Capture the cell that displays the provided text and extract its [x, y] central coordinate. 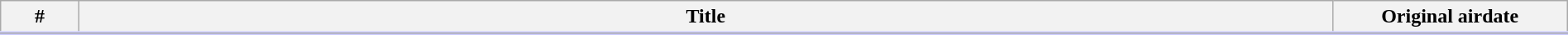
# [40, 17]
Title [705, 17]
Original airdate [1450, 17]
